From the cell containing the given text, extract its center point as (x, y) coordinate. 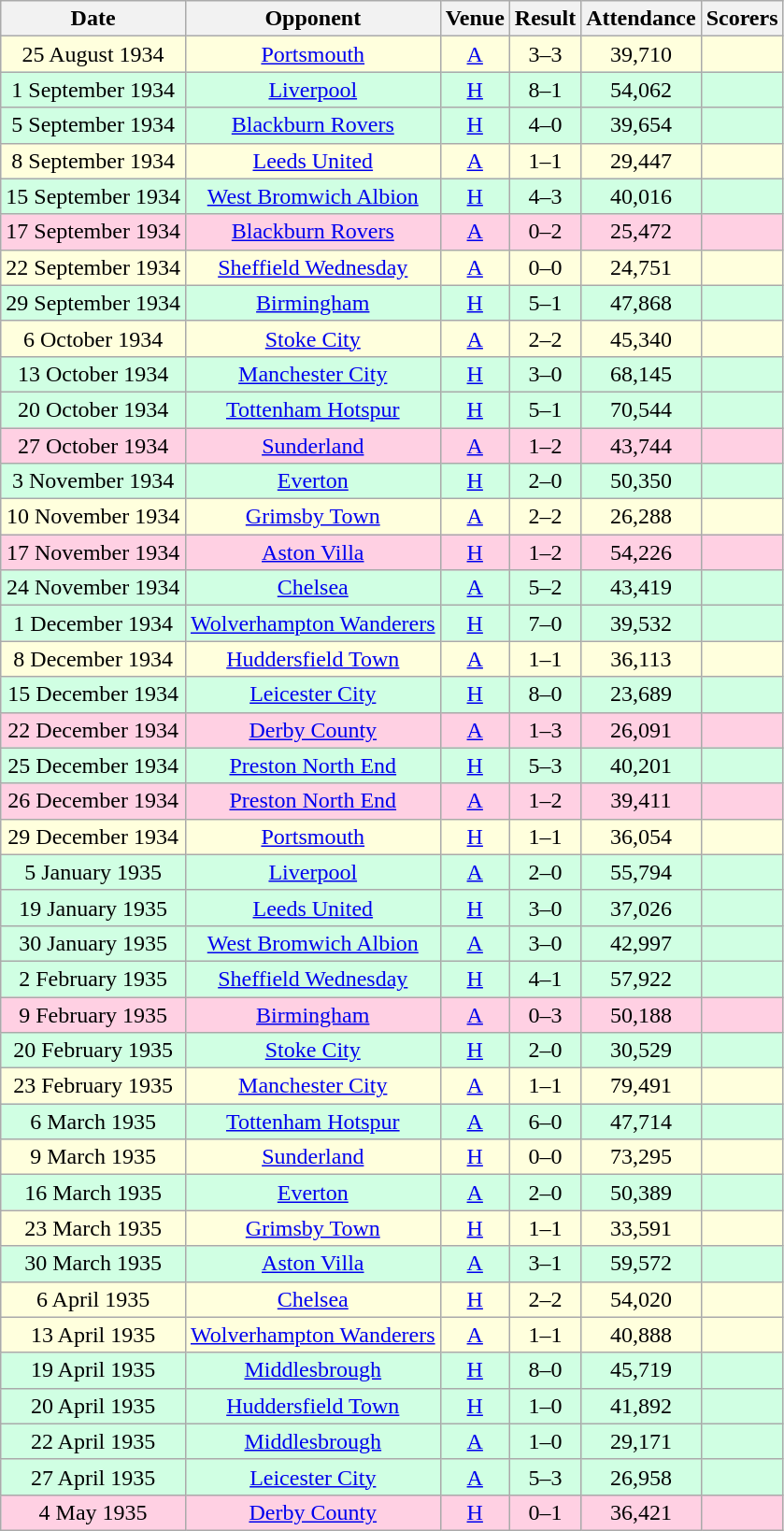
17 November 1934 (93, 552)
27 April 1935 (93, 1477)
22 September 1934 (93, 267)
42,997 (641, 943)
Scorers (742, 19)
17 September 1934 (93, 232)
20 April 1935 (93, 1406)
Venue (475, 19)
68,145 (641, 374)
30 January 1935 (93, 943)
6–0 (545, 1122)
7–0 (545, 623)
43,419 (641, 588)
39,654 (641, 125)
13 October 1934 (93, 374)
36,054 (641, 837)
4–3 (545, 196)
26,091 (641, 730)
5–2 (545, 588)
30,529 (641, 1051)
29,447 (641, 161)
19 April 1935 (93, 1370)
29 December 1934 (93, 837)
4 May 1935 (93, 1512)
45,340 (641, 338)
37,026 (641, 908)
70,544 (641, 409)
23 February 1935 (93, 1086)
3 November 1934 (93, 481)
26 December 1934 (93, 801)
26,288 (641, 517)
29 September 1934 (93, 303)
36,113 (641, 659)
40,888 (641, 1335)
55,794 (641, 872)
4–0 (545, 125)
20 October 1934 (93, 409)
40,201 (641, 765)
13 April 1935 (93, 1335)
15 December 1934 (93, 694)
10 November 1934 (93, 517)
30 March 1935 (93, 1264)
22 April 1935 (93, 1441)
33,591 (641, 1228)
Date (93, 19)
0–3 (545, 1014)
16 March 1935 (93, 1193)
Opponent (312, 19)
54,226 (641, 552)
47,714 (641, 1122)
50,389 (641, 1193)
6 October 1934 (93, 338)
23,689 (641, 694)
25 August 1934 (93, 54)
54,062 (641, 90)
8 September 1934 (93, 161)
27 October 1934 (93, 446)
0–1 (545, 1512)
50,188 (641, 1014)
59,572 (641, 1264)
25 December 1934 (93, 765)
57,922 (641, 979)
39,710 (641, 54)
9 February 1935 (93, 1014)
25,472 (641, 232)
5 September 1934 (93, 125)
39,411 (641, 801)
41,892 (641, 1406)
5 January 1935 (93, 872)
40,016 (641, 196)
6 April 1935 (93, 1299)
50,350 (641, 481)
3–1 (545, 1264)
79,491 (641, 1086)
19 January 1935 (93, 908)
Result (545, 19)
23 March 1935 (93, 1228)
Attendance (641, 19)
45,719 (641, 1370)
43,744 (641, 446)
4–1 (545, 979)
15 September 1934 (93, 196)
73,295 (641, 1157)
6 March 1935 (93, 1122)
0–2 (545, 232)
1–3 (545, 730)
8 December 1934 (93, 659)
2 February 1935 (93, 979)
9 March 1935 (93, 1157)
22 December 1934 (93, 730)
36,421 (641, 1512)
24,751 (641, 267)
3–3 (545, 54)
26,958 (641, 1477)
1 December 1934 (93, 623)
54,020 (641, 1299)
47,868 (641, 303)
20 February 1935 (93, 1051)
8–1 (545, 90)
39,532 (641, 623)
24 November 1934 (93, 588)
1 September 1934 (93, 90)
29,171 (641, 1441)
